Find where the given text appears and provide that cell's center as (x, y) coordinate. 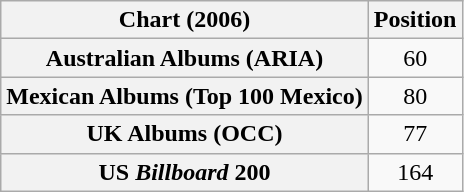
164 (415, 172)
Mexican Albums (Top 100 Mexico) (185, 96)
Australian Albums (ARIA) (185, 58)
US Billboard 200 (185, 172)
Position (415, 20)
77 (415, 134)
Chart (2006) (185, 20)
80 (415, 96)
60 (415, 58)
UK Albums (OCC) (185, 134)
